Detect which cell encompasses the target text, then output its (x, y) center coordinate. 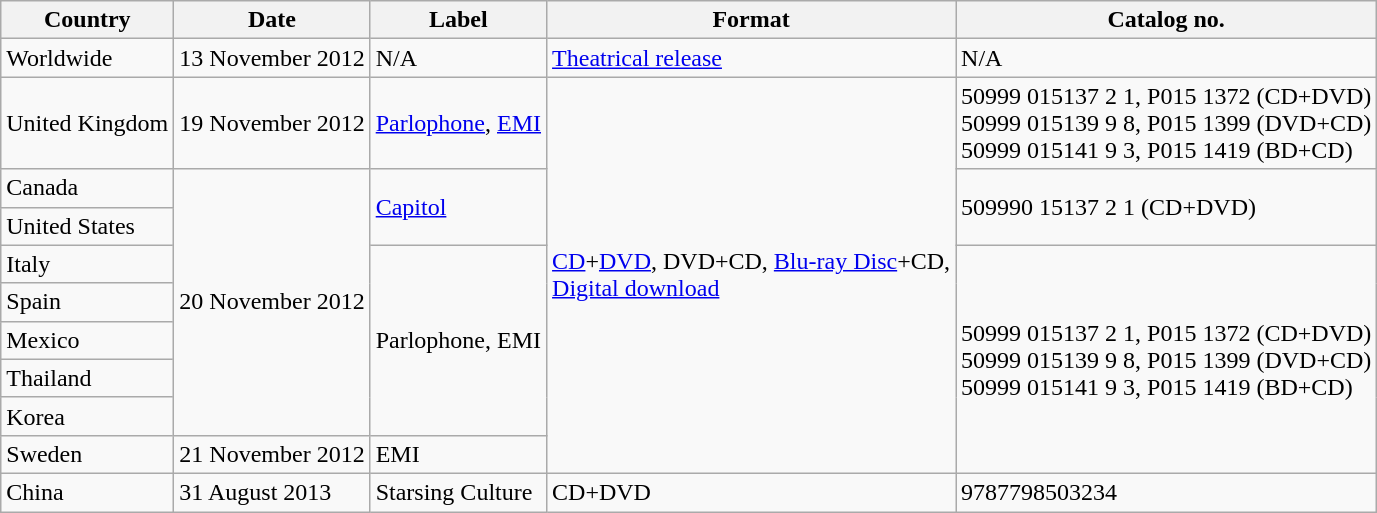
Format (752, 20)
China (88, 492)
19 November 2012 (272, 123)
Starsing Culture (458, 492)
509990 15137 2 1 (CD+DVD) (1166, 207)
Label (458, 20)
9787798503234 (1166, 492)
United Kingdom (88, 123)
Theatrical release (752, 58)
Capitol (458, 207)
21 November 2012 (272, 454)
CD+DVD (752, 492)
Korea (88, 416)
Italy (88, 264)
Sweden (88, 454)
13 November 2012 (272, 58)
EMI (458, 454)
20 November 2012 (272, 302)
31 August 2013 (272, 492)
Worldwide (88, 58)
Thailand (88, 378)
Catalog no. (1166, 20)
Date (272, 20)
Country (88, 20)
Mexico (88, 340)
CD+DVD, DVD+CD, Blu-ray Disc+CD, Digital download (752, 276)
United States (88, 226)
Spain (88, 302)
Canada (88, 188)
